Output the (X, Y) coordinate of the center of the cell containing the given text.  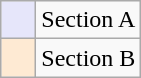
Section B (88, 58)
Section A (88, 20)
